Pinpoint the cell where the given text exists, returning its (X, Y) midpoint coordinate. 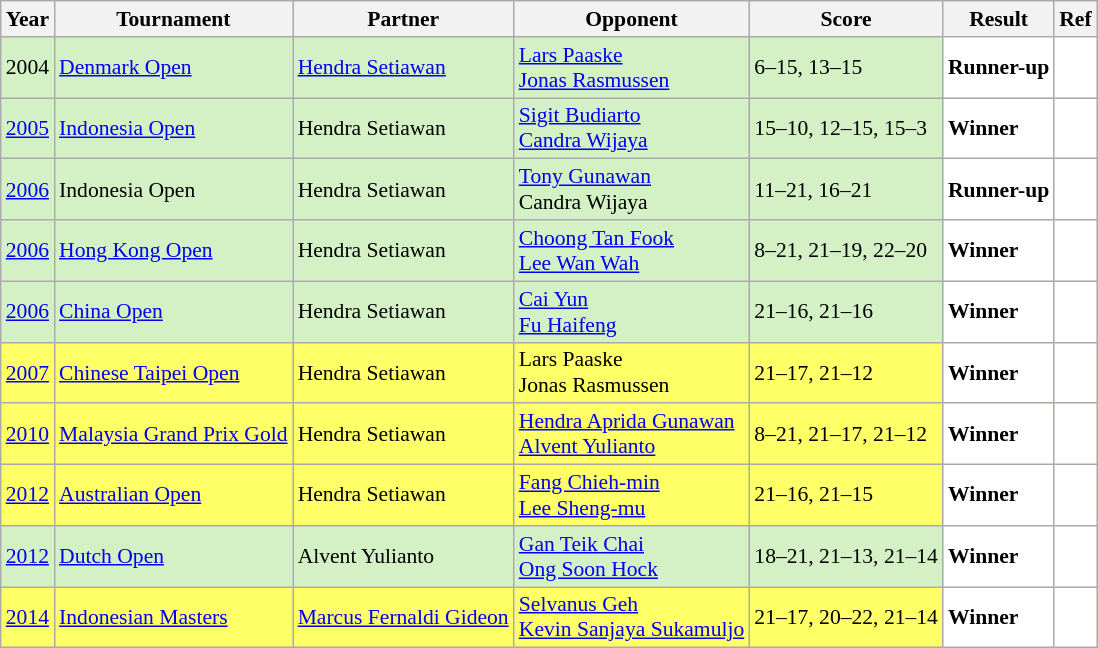
Malaysia Grand Prix Gold (174, 434)
Gan Teik Chai Ong Soon Hock (632, 556)
2010 (28, 434)
Sigit Budiarto Candra Wijaya (632, 128)
Year (28, 19)
2007 (28, 372)
Denmark Open (174, 68)
6–15, 13–15 (846, 68)
21–16, 21–15 (846, 496)
Alvent Yulianto (404, 556)
Tournament (174, 19)
Fang Chieh-min Lee Sheng-mu (632, 496)
21–16, 21–16 (846, 312)
18–21, 21–13, 21–14 (846, 556)
Partner (404, 19)
8–21, 21–19, 22–20 (846, 250)
2014 (28, 618)
11–21, 16–21 (846, 190)
Marcus Fernaldi Gideon (404, 618)
Choong Tan Fook Lee Wan Wah (632, 250)
Selvanus Geh Kevin Sanjaya Sukamuljo (632, 618)
Score (846, 19)
15–10, 12–15, 15–3 (846, 128)
8–21, 21–17, 21–12 (846, 434)
2004 (28, 68)
Australian Open (174, 496)
Result (998, 19)
Tony Gunawan Candra Wijaya (632, 190)
21–17, 20–22, 21–14 (846, 618)
21–17, 21–12 (846, 372)
2005 (28, 128)
Indonesian Masters (174, 618)
Dutch Open (174, 556)
Cai Yun Fu Haifeng (632, 312)
Ref (1075, 19)
Opponent (632, 19)
Hendra Aprida Gunawan Alvent Yulianto (632, 434)
Hong Kong Open (174, 250)
China Open (174, 312)
Chinese Taipei Open (174, 372)
